Extract the [x, y] coordinate from the center of the cell holding the provided text.  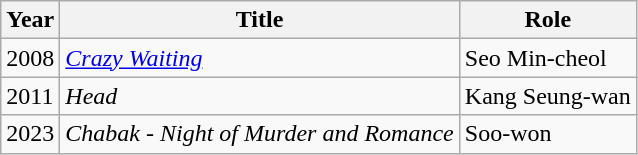
Seo Min-cheol [548, 58]
2011 [30, 96]
Chabak - Night of Murder and Romance [260, 134]
Title [260, 20]
Head [260, 96]
2008 [30, 58]
Role [548, 20]
Kang Seung-wan [548, 96]
Crazy Waiting [260, 58]
2023 [30, 134]
Year [30, 20]
Soo-won [548, 134]
